Detect which cell encompasses the target text, then output its (X, Y) center coordinate. 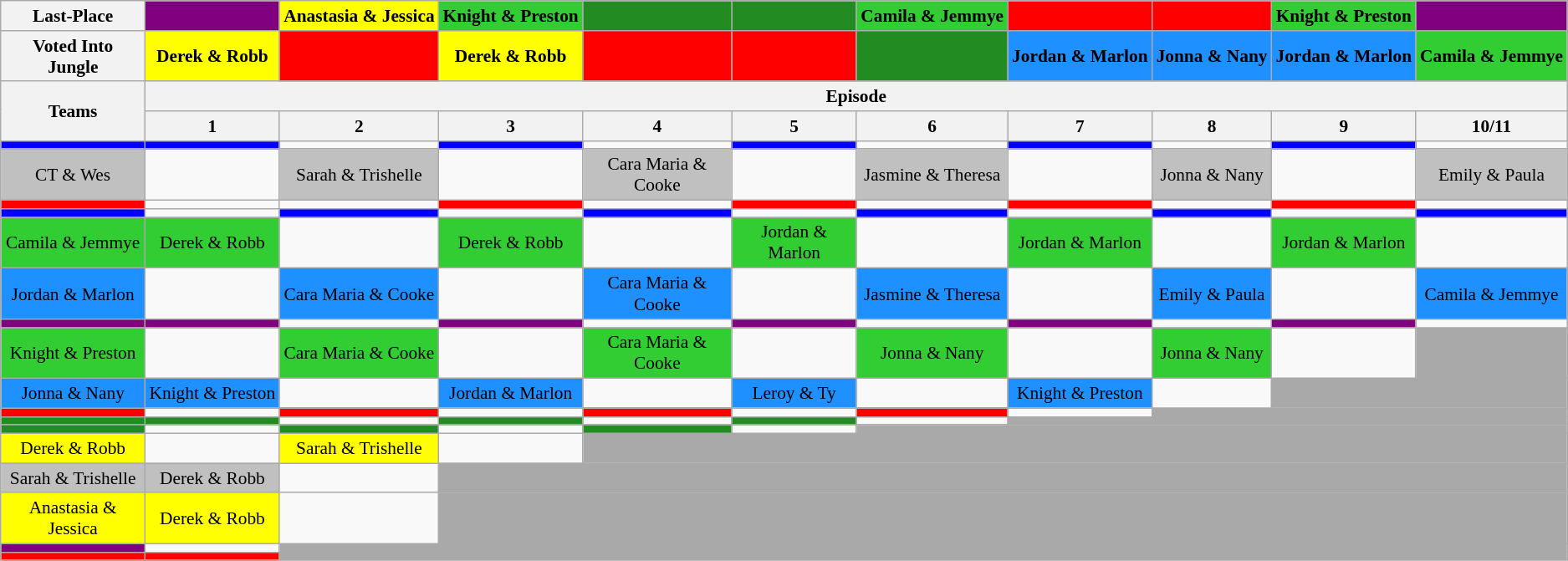
2 (359, 126)
4 (657, 126)
Last-Place (74, 16)
1 (212, 126)
CT & Wes (74, 176)
6 (932, 126)
5 (794, 126)
Episode (856, 97)
7 (1080, 126)
Teams (74, 112)
Voted IntoJungle (74, 57)
8 (1213, 126)
Leroy & Ty (794, 394)
3 (511, 126)
10/11 (1492, 126)
9 (1345, 126)
